Output the (x, y) coordinate of the center of the cell containing the given text.  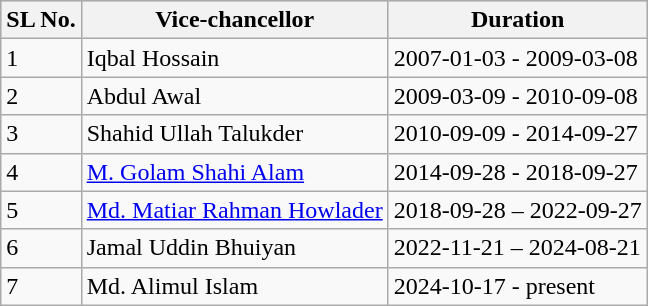
2024-10-17 - present (518, 286)
2018-09-28 – 2022-09-27 (518, 210)
SL No. (41, 20)
Md. Matiar Rahman Howlader (234, 210)
7 (41, 286)
5 (41, 210)
Md. Alimul Islam (234, 286)
Shahid Ullah Talukder (234, 134)
2007-01-03 - 2009-03-08 (518, 58)
4 (41, 172)
2 (41, 96)
1 (41, 58)
Vice-chancellor (234, 20)
2022-11-21 – 2024-08-21 (518, 248)
M. Golam Shahi Alam (234, 172)
3 (41, 134)
6 (41, 248)
2010-09-09 - 2014-09-27 (518, 134)
Iqbal Hossain (234, 58)
Abdul Awal (234, 96)
2009-03-09 - 2010-09-08 (518, 96)
Duration (518, 20)
2014-09-28 - 2018-09-27 (518, 172)
Jamal Uddin Bhuiyan (234, 248)
